Search for the cell housing the specified text and yield its [x, y] center coordinate. 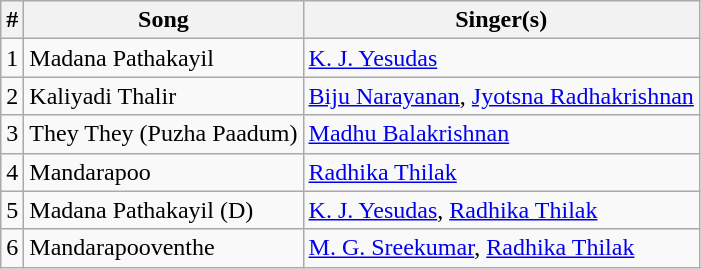
Madana Pathakayil (D) [164, 210]
Madana Pathakayil [164, 58]
2 [12, 96]
K. J. Yesudas [501, 58]
Biju Narayanan, Jyotsna Radhakrishnan [501, 96]
# [12, 20]
3 [12, 134]
Mandarapooventhe [164, 248]
4 [12, 172]
Kaliyadi Thalir [164, 96]
They They (Puzha Paadum) [164, 134]
K. J. Yesudas, Radhika Thilak [501, 210]
M. G. Sreekumar, Radhika Thilak [501, 248]
6 [12, 248]
Singer(s) [501, 20]
Song [164, 20]
Mandarapoo [164, 172]
5 [12, 210]
1 [12, 58]
Radhika Thilak [501, 172]
Madhu Balakrishnan [501, 134]
